Identify which cell holds the provided text, then report its [x, y] central coordinate. 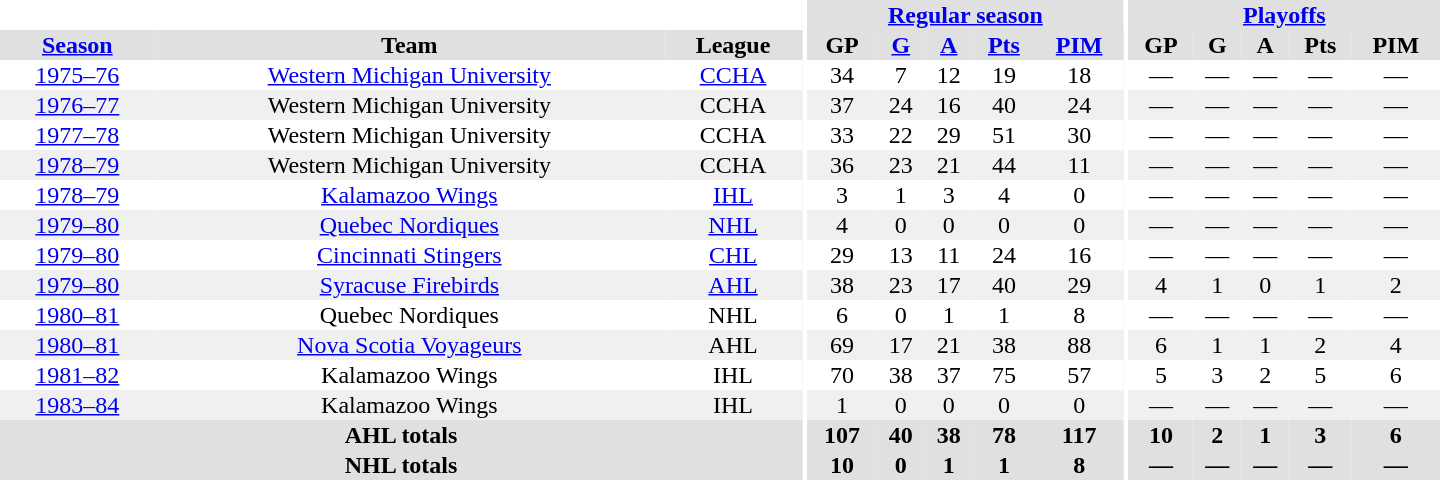
CHL [733, 255]
12 [949, 75]
18 [1079, 75]
League [733, 45]
44 [1004, 165]
57 [1079, 375]
Season [78, 45]
30 [1079, 135]
36 [842, 165]
75 [1004, 375]
117 [1079, 435]
1983–84 [78, 405]
1976–77 [78, 105]
88 [1079, 345]
Playoffs [1284, 15]
Syracuse Firebirds [410, 285]
Nova Scotia Voyageurs [410, 345]
22 [901, 135]
78 [1004, 435]
Regular season [965, 15]
NHL totals [401, 465]
AHL totals [401, 435]
107 [842, 435]
13 [901, 255]
1977–78 [78, 135]
33 [842, 135]
19 [1004, 75]
1975–76 [78, 75]
Team [410, 45]
51 [1004, 135]
Cincinnati Stingers [410, 255]
1981–82 [78, 375]
7 [901, 75]
69 [842, 345]
34 [842, 75]
70 [842, 375]
